Return the [x, y] coordinate for the center point of the cell that contains the specified text.  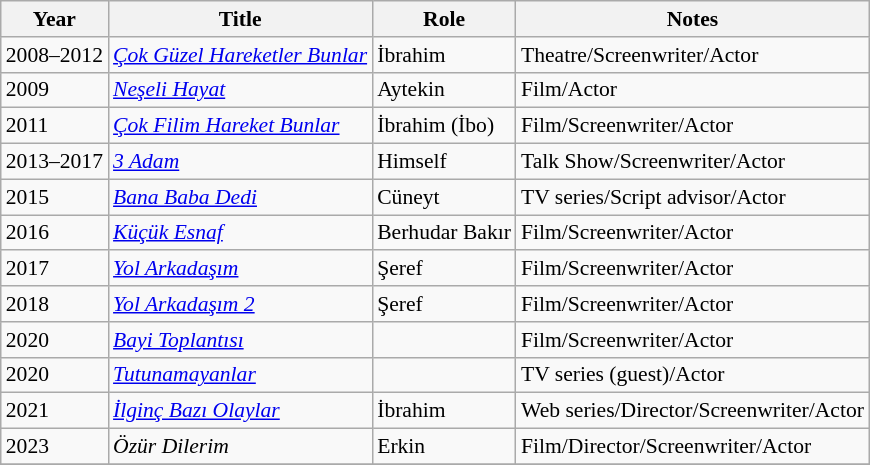
Neşeli Hayat [240, 90]
Role [444, 19]
İlginç Bazı Olaylar [240, 411]
Küçük Esnaf [240, 233]
Theatre/Screenwriter/Actor [692, 55]
Year [54, 19]
Bayi Toplantısı [240, 340]
TV series (guest)/Actor [692, 375]
Talk Show/Screenwriter/Actor [692, 162]
2009 [54, 90]
2021 [54, 411]
Film/Director/Screenwriter/Actor [692, 447]
2017 [54, 269]
2015 [54, 197]
Film/Actor [692, 90]
Berhudar Bakır [444, 233]
Erkin [444, 447]
2018 [54, 304]
Yol Arkadaşım [240, 269]
Özür Dilerim [240, 447]
2023 [54, 447]
2008–2012 [54, 55]
2011 [54, 126]
Çok Güzel Hareketler Bunlar [240, 55]
TV series/Script advisor/Actor [692, 197]
Yol Arkadaşım 2 [240, 304]
Web series/Director/Screenwriter/Actor [692, 411]
Notes [692, 19]
Tutunamayanlar [240, 375]
2013–2017 [54, 162]
Bana Baba Dedi [240, 197]
Himself [444, 162]
Cüneyt [444, 197]
Aytekin [444, 90]
Çok Filim Hareket Bunlar [240, 126]
İbrahim (İbo) [444, 126]
2016 [54, 233]
Title [240, 19]
3 Adam [240, 162]
